Return the [x, y] coordinate for the center point of the cell that contains the specified text.  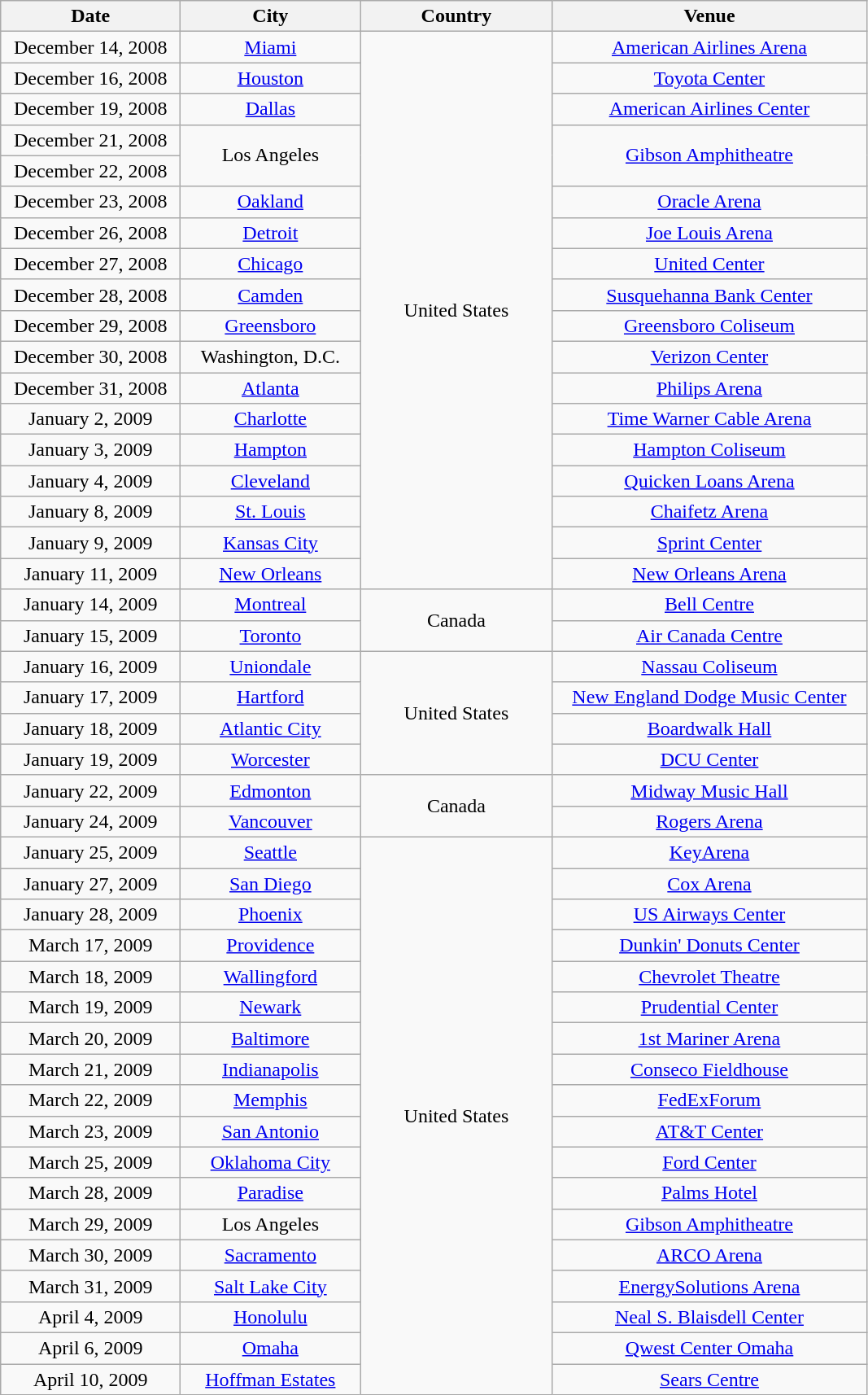
Sears Centre [709, 1380]
Toronto [270, 636]
January 16, 2009 [91, 667]
Oakland [270, 202]
Venue [709, 16]
New Orleans [270, 574]
Hartford [270, 697]
ARCO Arena [709, 1255]
January 22, 2009 [91, 790]
December 23, 2008 [91, 202]
April 10, 2009 [91, 1380]
Uniondale [270, 667]
DCU Center [709, 759]
December 30, 2008 [91, 356]
December 19, 2008 [91, 109]
KeyArena [709, 852]
Memphis [270, 1100]
Air Canada Centre [709, 636]
Qwest Center Omaha [709, 1348]
January 19, 2009 [91, 759]
Salt Lake City [270, 1286]
December 27, 2008 [91, 264]
December 22, 2008 [91, 171]
Charlotte [270, 419]
City [270, 16]
Detroit [270, 233]
Chevrolet Theatre [709, 977]
December 26, 2008 [91, 233]
March 23, 2009 [91, 1131]
Midway Music Hall [709, 790]
Hampton [270, 450]
Oklahoma City [270, 1162]
Baltimore [270, 1039]
April 6, 2009 [91, 1348]
Omaha [270, 1348]
Verizon Center [709, 356]
Oracle Arena [709, 202]
Susquehanna Bank Center [709, 295]
Neal S. Blaisdell Center [709, 1317]
Houston [270, 78]
Providence [270, 946]
Sprint Center [709, 543]
Edmonton [270, 790]
Atlanta [270, 388]
Hoffman Estates [270, 1380]
Conseco Fieldhouse [709, 1069]
New England Dodge Music Center [709, 697]
Miami [270, 47]
January 9, 2009 [91, 543]
Date [91, 16]
Phoenix [270, 915]
Paradise [270, 1193]
American Airlines Arena [709, 47]
Atlantic City [270, 728]
April 4, 2009 [91, 1317]
Philips Arena [709, 388]
March 18, 2009 [91, 977]
December 29, 2008 [91, 326]
March 21, 2009 [91, 1069]
Kansas City [270, 543]
Hampton Coliseum [709, 450]
January 18, 2009 [91, 728]
March 30, 2009 [91, 1255]
Rogers Arena [709, 821]
AT&T Center [709, 1131]
March 31, 2009 [91, 1286]
March 19, 2009 [91, 1008]
January 17, 2009 [91, 697]
New Orleans Arena [709, 574]
Country [456, 16]
January 3, 2009 [91, 450]
March 17, 2009 [91, 946]
December 14, 2008 [91, 47]
December 31, 2008 [91, 388]
January 14, 2009 [91, 605]
American Airlines Center [709, 109]
March 28, 2009 [91, 1193]
Prudential Center [709, 1008]
Montreal [270, 605]
Sacramento [270, 1255]
January 8, 2009 [91, 512]
Seattle [270, 852]
Quicken Loans Arena [709, 481]
Chicago [270, 264]
San Antonio [270, 1131]
March 29, 2009 [91, 1224]
Ford Center [709, 1162]
January 25, 2009 [91, 852]
December 16, 2008 [91, 78]
January 11, 2009 [91, 574]
January 27, 2009 [91, 883]
1st Mariner Arena [709, 1039]
Joe Louis Arena [709, 233]
January 24, 2009 [91, 821]
St. Louis [270, 512]
Cox Arena [709, 883]
Worcester [270, 759]
March 22, 2009 [91, 1100]
Cleveland [270, 481]
December 28, 2008 [91, 295]
Washington, D.C. [270, 356]
March 25, 2009 [91, 1162]
Wallingford [270, 977]
Greensboro [270, 326]
Dallas [270, 109]
Vancouver [270, 821]
Indianapolis [270, 1069]
January 2, 2009 [91, 419]
United Center [709, 264]
Chaifetz Arena [709, 512]
Time Warner Cable Arena [709, 419]
FedExForum [709, 1100]
January 4, 2009 [91, 481]
Palms Hotel [709, 1193]
Bell Centre [709, 605]
San Diego [270, 883]
January 28, 2009 [91, 915]
Greensboro Coliseum [709, 326]
January 15, 2009 [91, 636]
Boardwalk Hall [709, 728]
Honolulu [270, 1317]
US Airways Center [709, 915]
December 21, 2008 [91, 140]
Newark [270, 1008]
EnergySolutions Arena [709, 1286]
Nassau Coliseum [709, 667]
Toyota Center [709, 78]
Camden [270, 295]
March 20, 2009 [91, 1039]
Dunkin' Donuts Center [709, 946]
